Capture the cell that displays the provided text and extract its [x, y] central coordinate. 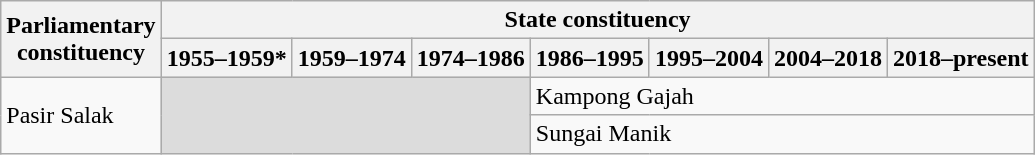
1974–1986 [470, 58]
1959–1974 [352, 58]
Sungai Manik [782, 134]
Pasir Salak [81, 115]
1986–1995 [590, 58]
1995–2004 [708, 58]
1955–1959* [226, 58]
2018–present [960, 58]
State constituency [598, 20]
2004–2018 [828, 58]
Parliamentaryconstituency [81, 39]
Kampong Gajah [782, 96]
